Scan for the cell matching the given text and deliver its (x, y) coordinate at center. 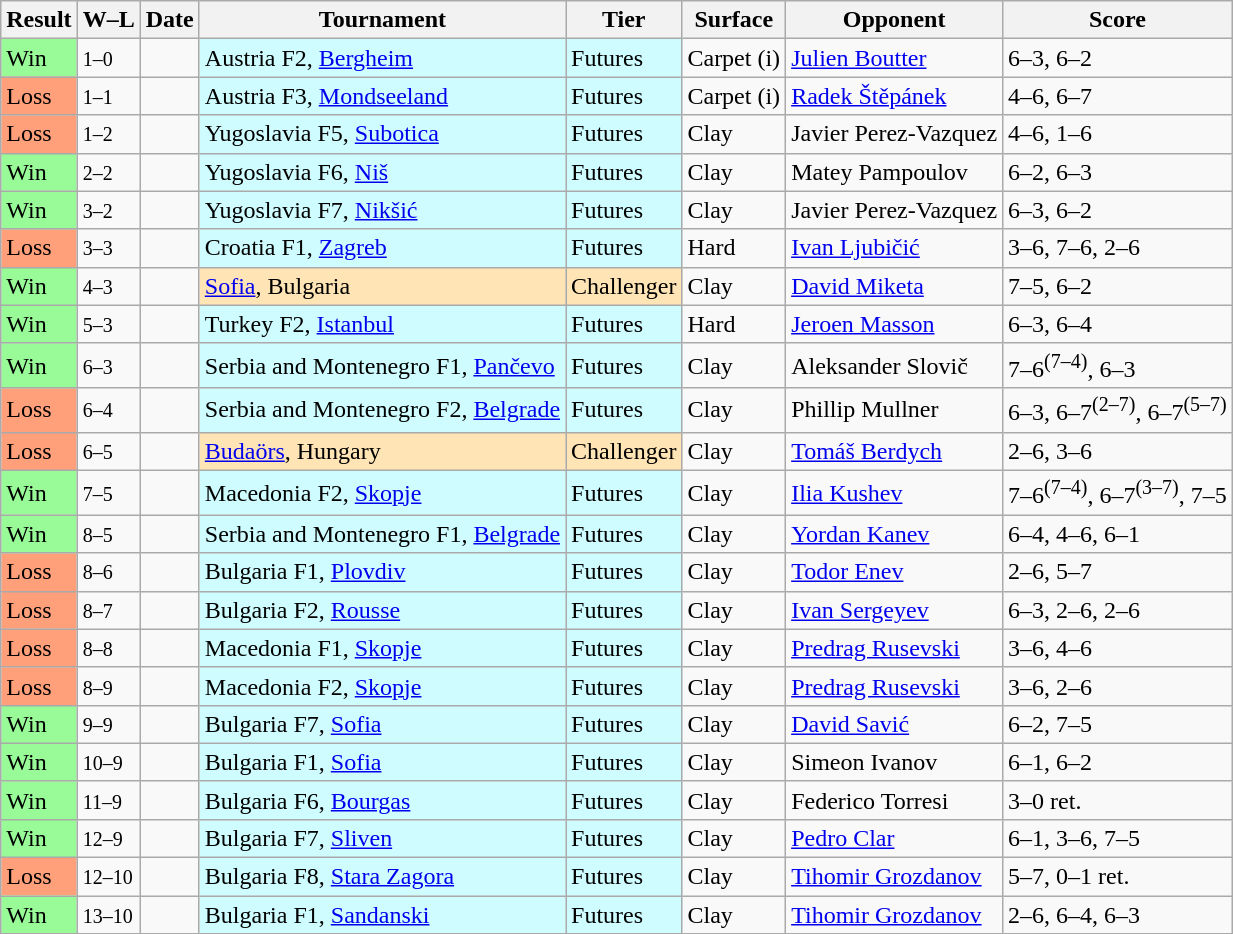
3–3 (108, 248)
Bulgaria F1, Sofia (382, 762)
Ivan Sergeyev (894, 610)
6–4, 4–6, 6–1 (1118, 534)
4–6, 6–7 (1118, 96)
3–6, 2–6 (1118, 686)
6–1, 3–6, 7–5 (1118, 839)
Macedonia F1, Skopje (382, 648)
Serbia and Montenegro F1, Pančevo (382, 366)
Serbia and Montenegro F1, Belgrade (382, 534)
Yugoslavia F6, Niš (382, 172)
Budaörs, Hungary (382, 451)
2–6, 3–6 (1118, 451)
W–L (108, 20)
Bulgaria F1, Sandanski (382, 915)
Bulgaria F2, Rousse (382, 610)
12–9 (108, 839)
Tier (624, 20)
6–4 (108, 410)
2–6, 5–7 (1118, 572)
Result (39, 20)
2–6, 6–4, 6–3 (1118, 915)
Bulgaria F6, Bourgas (382, 800)
6–1, 6–2 (1118, 762)
4–3 (108, 286)
8–6 (108, 572)
13–10 (108, 915)
3–6, 4–6 (1118, 648)
Aleksander Slovič (894, 366)
5–7, 0–1 ret. (1118, 877)
1–1 (108, 96)
Matey Pampoulov (894, 172)
6–5 (108, 451)
9–9 (108, 724)
Radek Štěpánek (894, 96)
Ilia Kushev (894, 492)
Yugoslavia F5, Subotica (382, 134)
6–2, 6–3 (1118, 172)
Bulgaria F8, Stara Zagora (382, 877)
Austria F3, Mondseeland (382, 96)
Simeon Ivanov (894, 762)
Julien Boutter (894, 58)
Sofia, Bulgaria (382, 286)
8–8 (108, 648)
8–9 (108, 686)
Opponent (894, 20)
7–5, 6–2 (1118, 286)
7–6(7–4), 6–7(3–7), 7–5 (1118, 492)
Yordan Kanev (894, 534)
Bulgaria F7, Sofia (382, 724)
5–3 (108, 324)
6–3, 2–6, 2–6 (1118, 610)
1–2 (108, 134)
12–10 (108, 877)
Score (1118, 20)
1–0 (108, 58)
8–5 (108, 534)
Surface (734, 20)
Croatia F1, Zagreb (382, 248)
Jeroen Masson (894, 324)
Tomáš Berdych (894, 451)
8–7 (108, 610)
6–2, 7–5 (1118, 724)
Austria F2, Bergheim (382, 58)
Turkey F2, Istanbul (382, 324)
2–2 (108, 172)
3–2 (108, 210)
Bulgaria F7, Sliven (382, 839)
Bulgaria F1, Plovdiv (382, 572)
Ivan Ljubičić (894, 248)
Tournament (382, 20)
6–3, 6–7(2–7), 6–7(5–7) (1118, 410)
David Savić (894, 724)
Phillip Mullner (894, 410)
3–6, 7–6, 2–6 (1118, 248)
Pedro Clar (894, 839)
Yugoslavia F7, Nikšić (382, 210)
3–0 ret. (1118, 800)
11–9 (108, 800)
6–3, 6–4 (1118, 324)
Date (170, 20)
Todor Enev (894, 572)
David Miketa (894, 286)
Serbia and Montenegro F2, Belgrade (382, 410)
4–6, 1–6 (1118, 134)
7–6(7–4), 6–3 (1118, 366)
6–3 (108, 366)
7–5 (108, 492)
Federico Torresi (894, 800)
10–9 (108, 762)
